Find where the given text appears and provide that cell's center as [X, Y] coordinate. 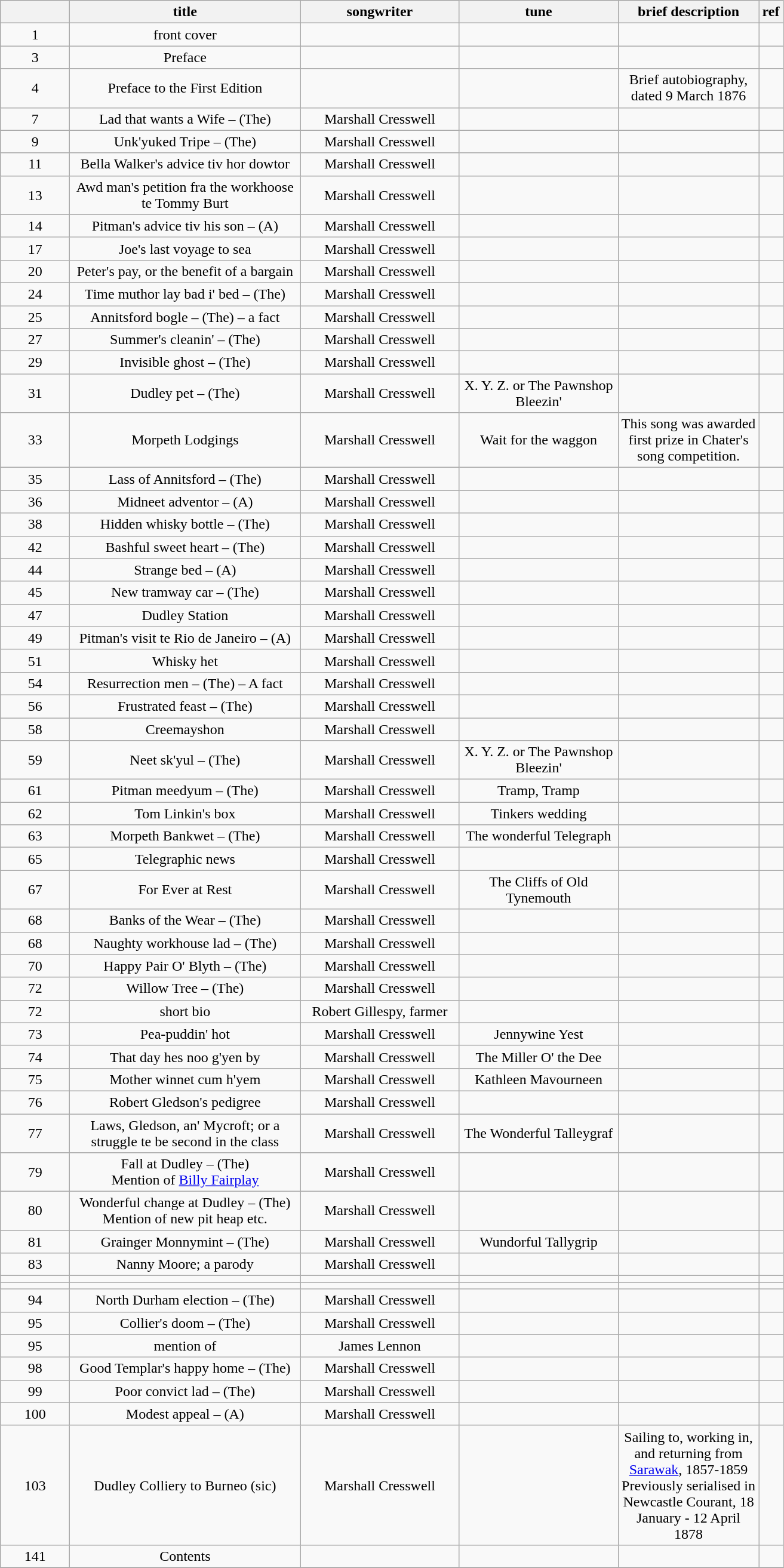
Neet sk'yul – (The) [185, 760]
Morpeth Bankwet – (The) [185, 836]
Tramp, Tramp [539, 791]
Willow Tree – (The) [185, 989]
73 [35, 1034]
61 [35, 791]
Lass of Annitsford – (The) [185, 479]
Invisible ghost – (The) [185, 363]
Hidden whisky bottle – (The) [185, 524]
31 [35, 393]
Preface [185, 57]
67 [35, 890]
7 [35, 119]
141 [35, 1556]
That day hes noo g'yen by [185, 1057]
47 [35, 615]
4 [35, 88]
James Lennon [380, 1346]
Naughty workhouse lad – (The) [185, 943]
Collier's doom – (The) [185, 1323]
59 [35, 760]
Banks of the Wear – (The) [185, 920]
38 [35, 524]
Joe's last voyage to sea [185, 248]
Tom Linkin's box [185, 814]
81 [35, 1242]
Poor convict lad – (The) [185, 1391]
The wonderful Telegraph [539, 836]
Wonderful change at Dudley – (The) Mention of new pit heap etc. [185, 1211]
Contents [185, 1556]
56 [35, 706]
Nanny Moore; a parody [185, 1265]
The Cliffs of Old Tynemouth [539, 890]
The Miller O' the Dee [539, 1057]
77 [35, 1133]
short bio [185, 1011]
9 [35, 142]
title [185, 12]
Happy Pair O' Blyth – (The) [185, 966]
Time muthor lay bad i' bed – (The) [185, 294]
65 [35, 859]
Mother winnet cum h'yem [185, 1079]
Bashful sweet heart – (The) [185, 547]
Bella Walker's advice tiv hor dowtor [185, 164]
brief description [688, 12]
Tinkers wedding [539, 814]
Strange bed – (A) [185, 570]
75 [35, 1079]
Fall at Dudley – (The) Mention of Billy Fairplay [185, 1172]
17 [35, 248]
Grainger Monnymint – (The) [185, 1242]
This song was awarded first prize in Chater's song competition. [688, 440]
Modest appeal – (A) [185, 1414]
Dudley Station [185, 615]
North Durham election – (The) [185, 1300]
20 [35, 271]
11 [35, 164]
Whisky het [185, 661]
songwriter [380, 12]
Annitsford bogle – (The) – a fact [185, 317]
3 [35, 57]
Preface to the First Edition [185, 88]
Morpeth Lodgings [185, 440]
Midneet adventor – (A) [185, 502]
24 [35, 294]
Awd man's petition fra the workhoose te Tommy Burt [185, 195]
The Wonderful Talleygraf [539, 1133]
Creemayshon [185, 729]
Pitman's visit te Rio de Janeiro – (A) [185, 638]
36 [35, 502]
Unk'yuked Tripe – (The) [185, 142]
Sailing to, working in, and returning from Sarawak, 1857-1859 Previously serialised in Newcastle Courant, 18 January - 12 April 1878 [688, 1485]
Resurrection men – (The) – A fact [185, 683]
Jennywine Yest [539, 1034]
79 [35, 1172]
Wait for the waggon [539, 440]
Pea-puddin' hot [185, 1034]
Good Templar's happy home – (The) [185, 1368]
58 [35, 729]
103 [35, 1485]
Pitman's advice tiv his son – (A) [185, 226]
Lad that wants a Wife – (The) [185, 119]
Dudley pet – (The) [185, 393]
Robert Gillespy, farmer [380, 1011]
Wundorful Tallygrip [539, 1242]
Laws, Gledson, an' Mycroft; or a struggle te be second in the class [185, 1133]
Dudley Colliery to Burneo (sic) [185, 1485]
80 [35, 1211]
Peter's pay, or the benefit of a bargain [185, 271]
54 [35, 683]
Summer's cleanin' – (The) [185, 340]
99 [35, 1391]
76 [35, 1102]
62 [35, 814]
94 [35, 1300]
63 [35, 836]
tune [539, 12]
29 [35, 363]
For Ever at Rest [185, 890]
25 [35, 317]
Kathleen Mavourneen [539, 1079]
mention of [185, 1346]
13 [35, 195]
Robert Gledson's pedigree [185, 1102]
Frustrated feast – (The) [185, 706]
98 [35, 1368]
74 [35, 1057]
Pitman meedyum – (The) [185, 791]
Telegraphic news [185, 859]
42 [35, 547]
45 [35, 593]
27 [35, 340]
33 [35, 440]
70 [35, 966]
35 [35, 479]
83 [35, 1265]
14 [35, 226]
ref [771, 12]
1 [35, 35]
49 [35, 638]
44 [35, 570]
100 [35, 1414]
Brief autobiography, dated 9 March 1876 [688, 88]
New tramway car – (The) [185, 593]
51 [35, 661]
front cover [185, 35]
